Return (x, y) of the center of cell containing provided text 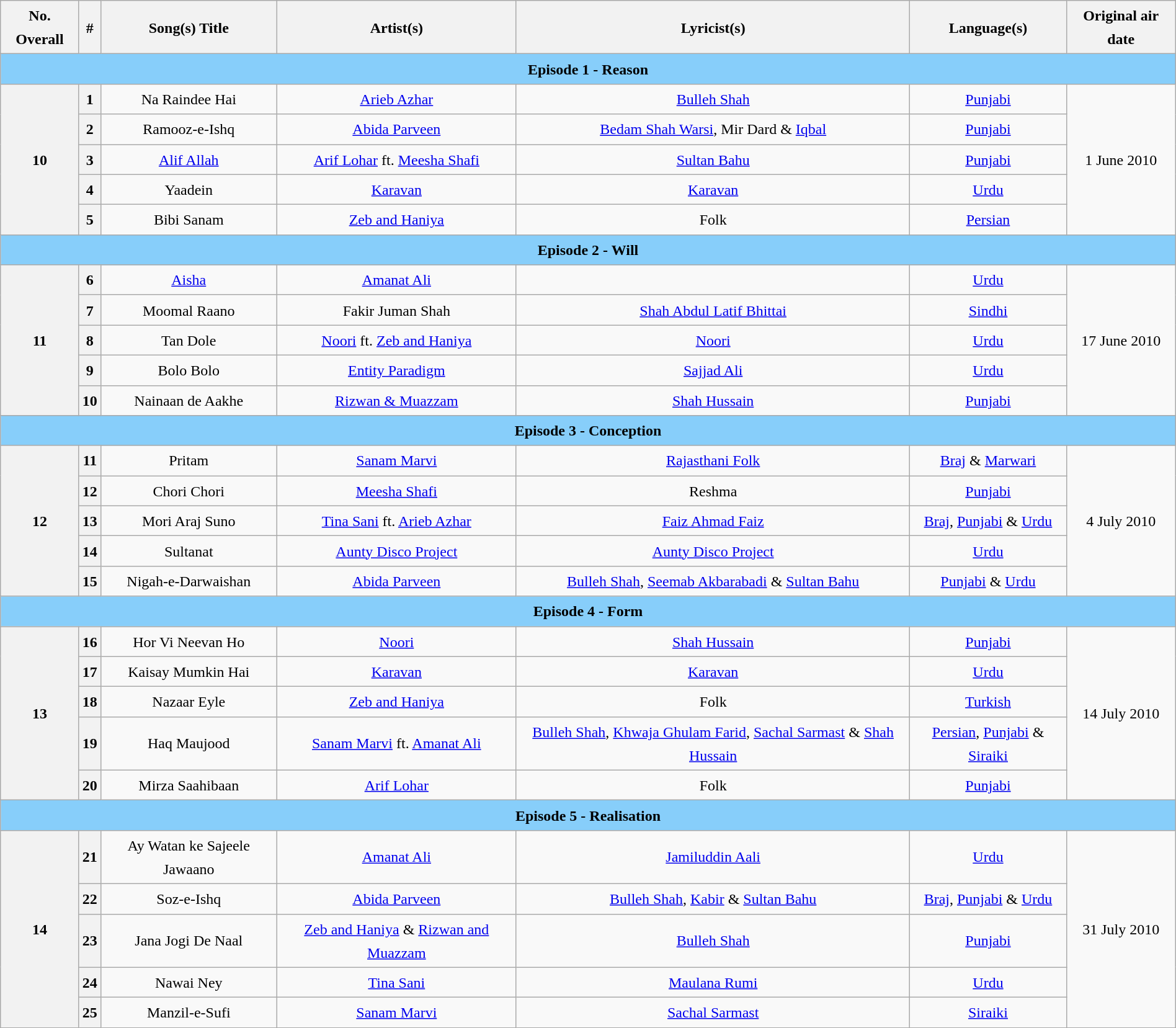
Mirza Saahibaan (189, 785)
23 (89, 941)
Rizwan & Muazzam (396, 401)
1 (89, 99)
17 (89, 671)
Punjabi & Urdu (988, 581)
Episode 2 - Will (588, 249)
22 (89, 898)
5 (89, 220)
Persian, Punjabi & Siraiki (988, 743)
Sanam Marvi ft. Amanat Ali (396, 743)
Pritam (189, 460)
25 (89, 1012)
Hor Vi Neevan Ho (189, 641)
Jamiluddin Aali (713, 857)
Rajasthani Folk (713, 460)
Lyricist(s) (713, 27)
Haq Maujood (189, 743)
4 (89, 190)
Arif Lohar (396, 785)
Artist(s) (396, 27)
No. Overall (40, 27)
Meesha Shafi (396, 491)
Manzil-e-Sufi (189, 1012)
Noori ft. Zeb and Haniya (396, 340)
4 July 2010 (1121, 521)
7 (89, 310)
Soz-e-Ishq (189, 898)
Zeb and Haniya & Rizwan and Muazzam (396, 941)
Episode 1 - Reason (588, 69)
Yaadein (189, 190)
2 (89, 129)
6 (89, 280)
Sultan Bahu (713, 159)
Fakir Juman Shah (396, 310)
Nawai Ney (189, 983)
Na Raindee Hai (189, 99)
Bulleh Shah, Seemab Akbarabadi & Sultan Bahu (713, 581)
17 June 2010 (1121, 340)
Sultanat (189, 551)
Nainaan de Aakhe (189, 401)
16 (89, 641)
Kaisay Mumkin Hai (189, 671)
Ramooz-e-Ishq (189, 129)
Alif Allah (189, 159)
Original air date (1121, 27)
24 (89, 983)
Nazaar Eyle (189, 702)
# (89, 27)
Chori Chori (189, 491)
Moomal Raano (189, 310)
Episode 3 - Conception (588, 431)
Nigah-e-Darwaishan (189, 581)
Persian (988, 220)
14 July 2010 (1121, 713)
3 (89, 159)
Mori Araj Suno (189, 521)
Ay Watan ke Sajeele Jawaano (189, 857)
Bibi Sanam (189, 220)
Braj & Marwari (988, 460)
31 July 2010 (1121, 929)
9 (89, 370)
Faiz Ahmad Faiz (713, 521)
Tan Dole (189, 340)
Turkish (988, 702)
Reshma (713, 491)
Bedam Shah Warsi, Mir Dard & Iqbal (713, 129)
Entity Paradigm (396, 370)
Aisha (189, 280)
Bolo Bolo (189, 370)
1 June 2010 (1121, 159)
Episode 5 - Realisation (588, 815)
Bulleh Shah, Kabir & Sultan Bahu (713, 898)
Sindhi (988, 310)
19 (89, 743)
Maulana Rumi (713, 983)
Tina Sani ft. Arieb Azhar (396, 521)
8 (89, 340)
Arif Lohar ft. Meesha Shafi (396, 159)
Shah Abdul Latif Bhittai (713, 310)
15 (89, 581)
Siraiki (988, 1012)
18 (89, 702)
Arieb Azhar (396, 99)
Sajjad Ali (713, 370)
20 (89, 785)
Sachal Sarmast (713, 1012)
Tina Sani (396, 983)
Language(s) (988, 27)
Song(s) Title (189, 27)
Jana Jogi De Naal (189, 941)
21 (89, 857)
Episode 4 - Form (588, 612)
Bulleh Shah, Khwaja Ghulam Farid, Sachal Sarmast & Shah Hussain (713, 743)
